Capture the cell that displays the provided text and extract its (X, Y) central coordinate. 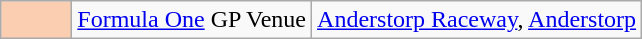
Anderstorp Raceway, Anderstorp (477, 20)
Formula One GP Venue (192, 20)
